Detect which cell encompasses the target text, then output its [x, y] center coordinate. 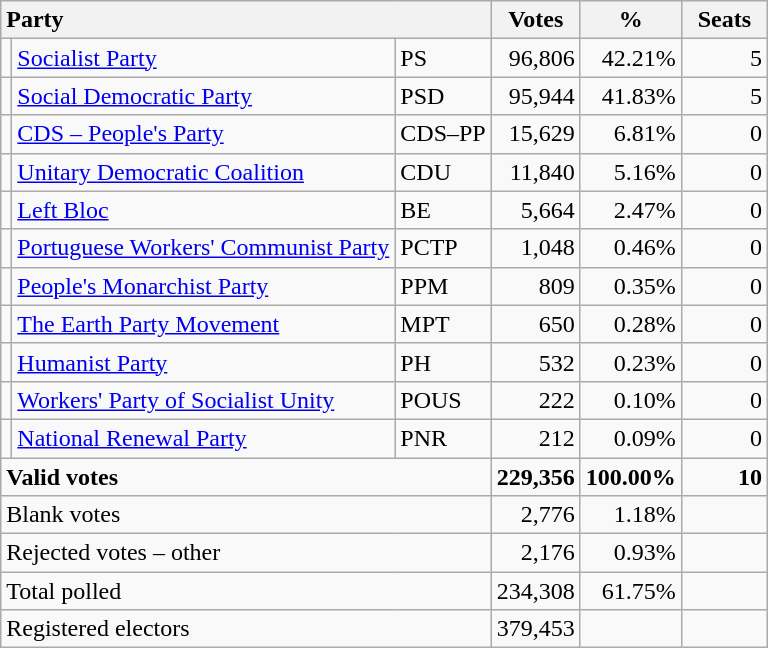
People's Monarchist Party [204, 286]
Socialist Party [204, 58]
Unitary Democratic Coalition [204, 172]
Total polled [246, 591]
650 [536, 324]
PS [443, 58]
BE [443, 210]
379,453 [536, 629]
POUS [443, 400]
Rejected votes – other [246, 553]
CDS–PP [443, 134]
The Earth Party Movement [204, 324]
809 [536, 286]
National Renewal Party [204, 438]
0.46% [630, 248]
0.93% [630, 553]
61.75% [630, 591]
Workers' Party of Socialist Unity [204, 400]
PH [443, 362]
41.83% [630, 96]
Portuguese Workers' Communist Party [204, 248]
PSD [443, 96]
PPM [443, 286]
10 [724, 477]
234,308 [536, 591]
CDS – People's Party [204, 134]
5,664 [536, 210]
Seats [724, 20]
2,776 [536, 515]
0.10% [630, 400]
96,806 [536, 58]
Blank votes [246, 515]
42.21% [630, 58]
0.23% [630, 362]
Registered electors [246, 629]
229,356 [536, 477]
PNR [443, 438]
% [630, 20]
2,176 [536, 553]
Votes [536, 20]
5.16% [630, 172]
532 [536, 362]
Left Bloc [204, 210]
MPT [443, 324]
6.81% [630, 134]
0.09% [630, 438]
0.28% [630, 324]
Humanist Party [204, 362]
1.18% [630, 515]
CDU [443, 172]
222 [536, 400]
95,944 [536, 96]
15,629 [536, 134]
212 [536, 438]
0.35% [630, 286]
100.00% [630, 477]
Valid votes [246, 477]
Social Democratic Party [204, 96]
PCTP [443, 248]
11,840 [536, 172]
1,048 [536, 248]
Party [246, 20]
2.47% [630, 210]
